Capture the cell that displays the provided text and extract its (X, Y) central coordinate. 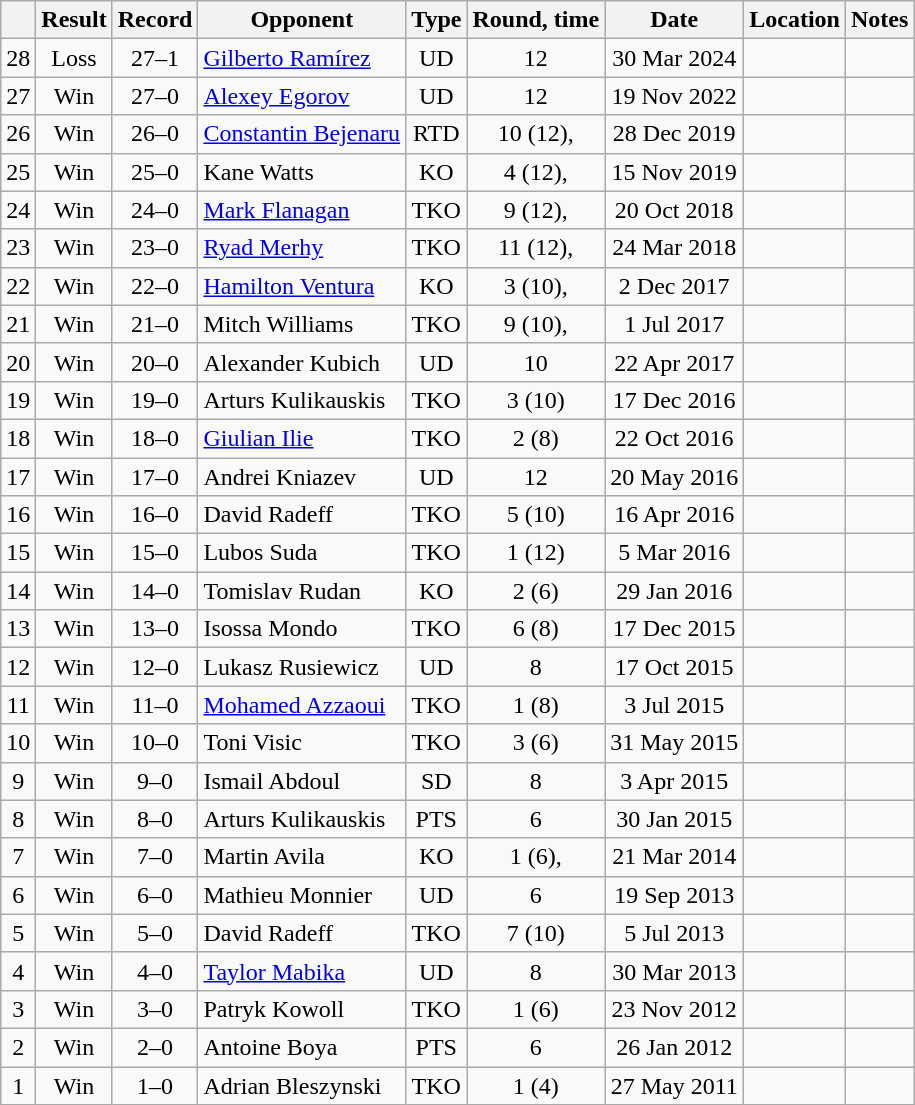
1 (18, 1085)
Tomislav Rudan (302, 591)
Kane Watts (302, 172)
4 (12), (536, 172)
5 Jul 2013 (674, 933)
Mohamed Azzaoui (302, 705)
Toni Visic (302, 743)
17 (18, 477)
Mitch Williams (302, 324)
17–0 (155, 477)
Alexander Kubich (302, 362)
1 (12) (536, 553)
3 Jul 2015 (674, 705)
19 Sep 2013 (674, 895)
25 (18, 172)
24 (18, 210)
8–0 (155, 819)
3 (10) (536, 400)
Ismail Abdoul (302, 781)
15–0 (155, 553)
Date (674, 20)
2 Dec 2017 (674, 286)
Taylor Mabika (302, 971)
1 (4) (536, 1085)
19 Nov 2022 (674, 96)
Hamilton Ventura (302, 286)
Adrian Bleszynski (302, 1085)
22 Oct 2016 (674, 438)
17 Dec 2016 (674, 400)
3 (10), (536, 286)
2 (18, 1047)
Mathieu Monnier (302, 895)
1 (8) (536, 705)
11 (18, 705)
Ryad Merhy (302, 248)
26–0 (155, 134)
20 (18, 362)
27 May 2011 (674, 1085)
Lukasz Rusiewicz (302, 667)
6 (8) (536, 629)
12–0 (155, 667)
11–0 (155, 705)
23 Nov 2012 (674, 1009)
23–0 (155, 248)
Loss (74, 58)
1 (6), (536, 857)
27–0 (155, 96)
9–0 (155, 781)
30 Jan 2015 (674, 819)
25–0 (155, 172)
2 (6) (536, 591)
Notes (879, 20)
Martin Avila (302, 857)
Result (74, 20)
Andrei Kniazev (302, 477)
9 (10), (536, 324)
Giulian Ilie (302, 438)
5 (10) (536, 515)
RTD (436, 134)
21 Mar 2014 (674, 857)
10–0 (155, 743)
Isossa Mondo (302, 629)
2–0 (155, 1047)
3 (18, 1009)
7 (10) (536, 933)
16 Apr 2016 (674, 515)
Mark Flanagan (302, 210)
4–0 (155, 971)
21–0 (155, 324)
23 (18, 248)
22 Apr 2017 (674, 362)
24 Mar 2018 (674, 248)
3 Apr 2015 (674, 781)
19 (18, 400)
26 Jan 2012 (674, 1047)
28 (18, 58)
24–0 (155, 210)
19–0 (155, 400)
Alexey Egorov (302, 96)
18 (18, 438)
10 (12), (536, 134)
Gilberto Ramírez (302, 58)
2 (8) (536, 438)
22–0 (155, 286)
5–0 (155, 933)
Antoine Boya (302, 1047)
5 Mar 2016 (674, 553)
5 (18, 933)
30 Mar 2013 (674, 971)
30 Mar 2024 (674, 58)
13–0 (155, 629)
Opponent (302, 20)
Constantin Bejenaru (302, 134)
4 (18, 971)
9 (12), (536, 210)
Type (436, 20)
31 May 2015 (674, 743)
22 (18, 286)
16–0 (155, 515)
Location (795, 20)
1–0 (155, 1085)
11 (12), (536, 248)
7 (18, 857)
9 (18, 781)
28 Dec 2019 (674, 134)
26 (18, 134)
SD (436, 781)
29 Jan 2016 (674, 591)
21 (18, 324)
15 Nov 2019 (674, 172)
Round, time (536, 20)
Lubos Suda (302, 553)
1 (6) (536, 1009)
20 May 2016 (674, 477)
17 Oct 2015 (674, 667)
Patryk Kowoll (302, 1009)
27 (18, 96)
14–0 (155, 591)
7–0 (155, 857)
20–0 (155, 362)
15 (18, 553)
3 (6) (536, 743)
13 (18, 629)
27–1 (155, 58)
16 (18, 515)
14 (18, 591)
17 Dec 2015 (674, 629)
Record (155, 20)
6–0 (155, 895)
18–0 (155, 438)
3–0 (155, 1009)
1 Jul 2017 (674, 324)
20 Oct 2018 (674, 210)
